Find where the given text appears and provide that cell's center as (x, y) coordinate. 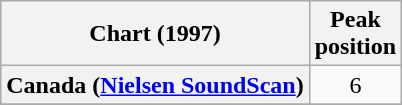
Canada (Nielsen SoundScan) (155, 85)
Chart (1997) (155, 34)
Peakposition (355, 34)
6 (355, 85)
